Return the [X, Y] coordinate for the center point of the cell that contains the specified text.  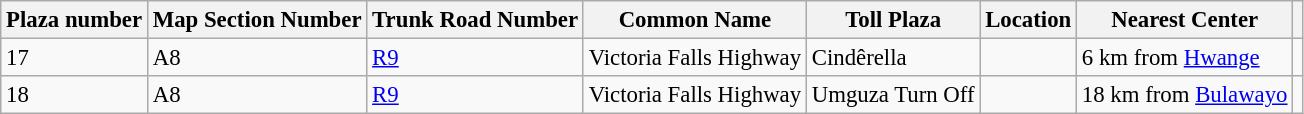
Location [1028, 20]
Map Section Number [256, 20]
18 km from Bulawayo [1185, 95]
Nearest Center [1185, 20]
Toll Plaza [892, 20]
18 [74, 95]
17 [74, 58]
Umguza Turn Off [892, 95]
Trunk Road Number [476, 20]
Cindêrella [892, 58]
Plaza number [74, 20]
Common Name [694, 20]
6 km from Hwange [1185, 58]
